Capture the cell that displays the provided text and extract its (X, Y) central coordinate. 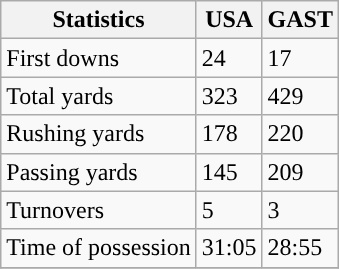
178 (229, 134)
429 (300, 96)
31:05 (229, 248)
24 (229, 58)
Statistics (99, 20)
Total yards (99, 96)
28:55 (300, 248)
Passing yards (99, 172)
323 (229, 96)
220 (300, 134)
209 (300, 172)
First downs (99, 58)
Time of possession (99, 248)
17 (300, 58)
Rushing yards (99, 134)
USA (229, 20)
3 (300, 210)
145 (229, 172)
Turnovers (99, 210)
GAST (300, 20)
5 (229, 210)
